Search for the cell housing the specified text and yield its (X, Y) center coordinate. 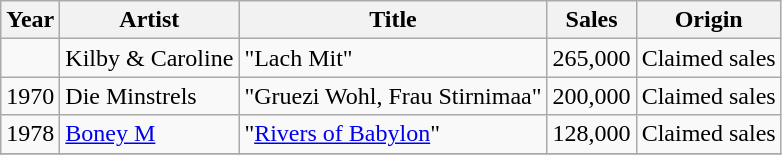
"Rivers of Babylon" (393, 134)
1978 (30, 134)
"Lach Mit" (393, 58)
Sales (592, 20)
1970 (30, 96)
Year (30, 20)
Origin (708, 20)
"Gruezi Wohl, Frau Stirnimaa" (393, 96)
Artist (150, 20)
Kilby & Caroline (150, 58)
Boney M (150, 134)
Die Minstrels (150, 96)
265,000 (592, 58)
128,000 (592, 134)
Title (393, 20)
200,000 (592, 96)
